Find where the given text appears and provide that cell's center as (X, Y) coordinate. 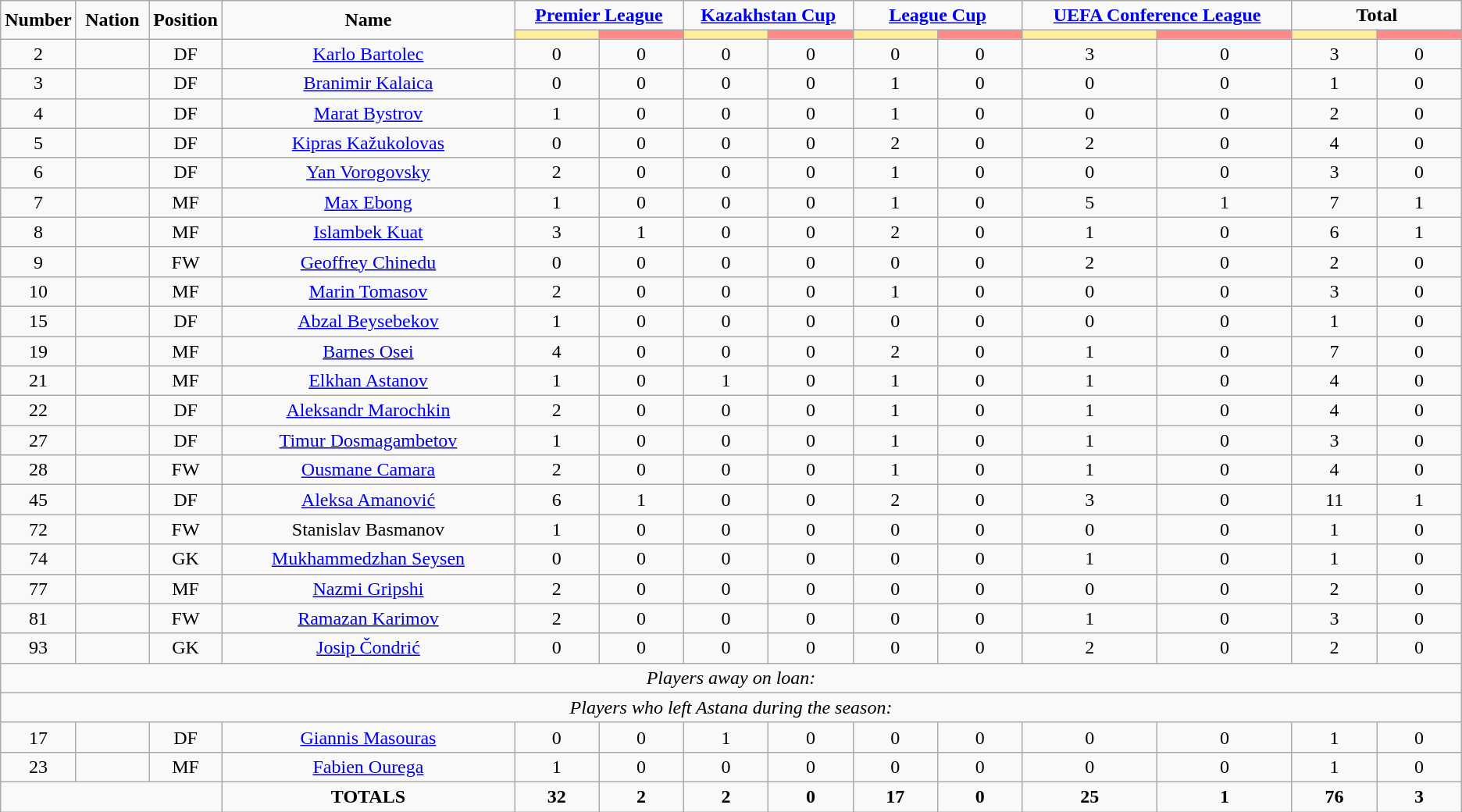
93 (38, 648)
Stanislav Basmanov (368, 529)
Fabien Ourega (368, 767)
19 (38, 351)
Yan Vorogovsky (368, 173)
Abzal Beysebekov (368, 321)
45 (38, 500)
11 (1334, 500)
UEFA Conference League (1157, 16)
15 (38, 321)
Kazakhstan Cup (768, 16)
74 (38, 559)
Ousmane Camara (368, 470)
Josip Čondrić (368, 648)
Nazmi Gripshi (368, 589)
Max Ebong (368, 202)
Number (38, 20)
Position (186, 20)
Players away on loan: (731, 678)
Total (1376, 16)
Mukhammedzhan Seysen (368, 559)
Branimir Kalaica (368, 84)
League Cup (937, 16)
8 (38, 232)
Islambek Kuat (368, 232)
Ramazan Karimov (368, 618)
Geoffrey Chinedu (368, 262)
22 (38, 411)
72 (38, 529)
Elkhan Astanov (368, 381)
Kipras Kažukolovas (368, 143)
Name (368, 20)
76 (1334, 796)
9 (38, 262)
32 (556, 796)
23 (38, 767)
Marin Tomasov (368, 291)
TOTALS (368, 796)
27 (38, 440)
Marat Bystrov (368, 113)
Giannis Masouras (368, 737)
Karlo Bartolec (368, 54)
Timur Dosmagambetov (368, 440)
21 (38, 381)
10 (38, 291)
Players who left Astana during the season: (731, 707)
Aleksa Amanović (368, 500)
Aleksandr Marochkin (368, 411)
Barnes Osei (368, 351)
Nation (112, 20)
Premier League (598, 16)
81 (38, 618)
25 (1090, 796)
28 (38, 470)
77 (38, 589)
